Determine the [X, Y] coordinate at the center of the cell enclosing the given text.  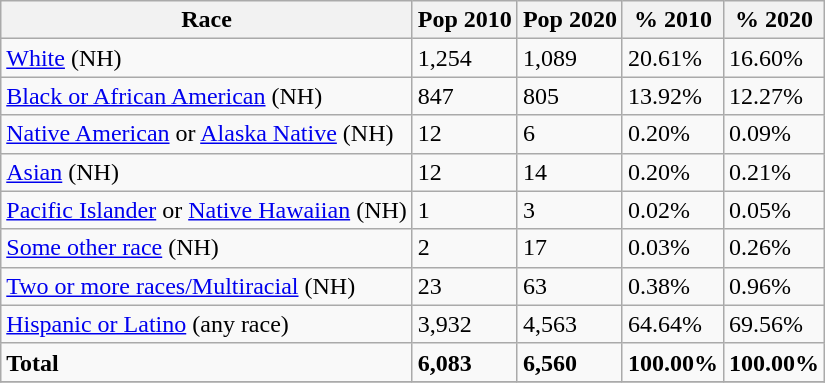
0.21% [774, 172]
16.60% [774, 58]
6,560 [570, 362]
13.92% [672, 96]
3,932 [464, 324]
1 [464, 210]
805 [570, 96]
63 [570, 286]
1,254 [464, 58]
0.09% [774, 134]
% 2020 [774, 20]
Asian (NH) [207, 172]
% 2010 [672, 20]
14 [570, 172]
6 [570, 134]
0.26% [774, 248]
Black or African American (NH) [207, 96]
Pacific Islander or Native Hawaiian (NH) [207, 210]
0.96% [774, 286]
Pop 2010 [464, 20]
3 [570, 210]
1,089 [570, 58]
Two or more races/Multiracial (NH) [207, 286]
69.56% [774, 324]
6,083 [464, 362]
0.03% [672, 248]
Native American or Alaska Native (NH) [207, 134]
12.27% [774, 96]
847 [464, 96]
Total [207, 362]
Race [207, 20]
20.61% [672, 58]
2 [464, 248]
White (NH) [207, 58]
0.05% [774, 210]
Pop 2020 [570, 20]
Some other race (NH) [207, 248]
0.38% [672, 286]
4,563 [570, 324]
23 [464, 286]
17 [570, 248]
0.02% [672, 210]
Hispanic or Latino (any race) [207, 324]
64.64% [672, 324]
